Return [X, Y] of the center of cell containing provided text 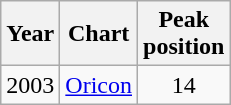
Oricon [99, 85]
Peakposition [184, 34]
Chart [99, 34]
14 [184, 85]
Year [30, 34]
2003 [30, 85]
